For the text-containing cell, return its midpoint in [x, y] coordinate format. 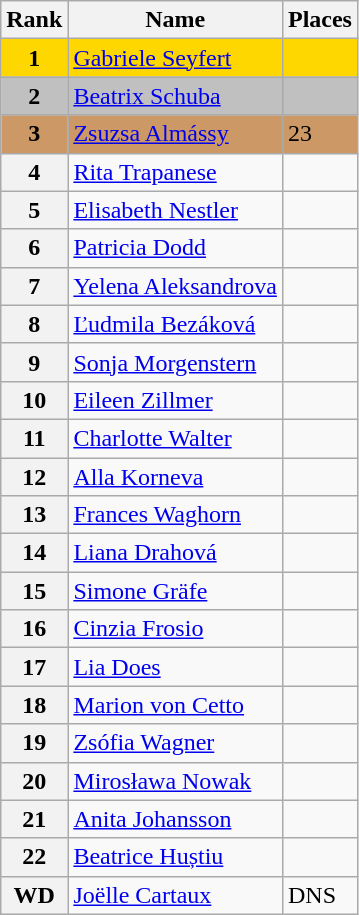
Sonja Morgenstern [176, 362]
Places [320, 20]
6 [34, 248]
Ľudmila Bezáková [176, 324]
Zsófia Wagner [176, 743]
18 [34, 705]
7 [34, 286]
10 [34, 400]
Joëlle Cartaux [176, 895]
Yelena Aleksandrova [176, 286]
8 [34, 324]
Simone Gräfe [176, 591]
4 [34, 172]
Eileen Zillmer [176, 400]
21 [34, 819]
13 [34, 515]
WD [34, 895]
Lia Does [176, 667]
Liana Drahová [176, 553]
11 [34, 438]
Alla Korneva [176, 477]
20 [34, 781]
Name [176, 20]
Elisabeth Nestler [176, 210]
17 [34, 667]
1 [34, 58]
Cinzia Frosio [176, 629]
Mirosława Nowak [176, 781]
Rita Trapanese [176, 172]
22 [34, 857]
12 [34, 477]
19 [34, 743]
16 [34, 629]
Marion von Cetto [176, 705]
Beatrice Huștiu [176, 857]
9 [34, 362]
Zsuzsa Almássy [176, 134]
Gabriele Seyfert [176, 58]
3 [34, 134]
DNS [320, 895]
Frances Waghorn [176, 515]
Anita Johansson [176, 819]
14 [34, 553]
2 [34, 96]
Charlotte Walter [176, 438]
15 [34, 591]
Beatrix Schuba [176, 96]
Rank [34, 20]
5 [34, 210]
Patricia Dodd [176, 248]
23 [320, 134]
